Detect which cell encompasses the target text, then output its (X, Y) center coordinate. 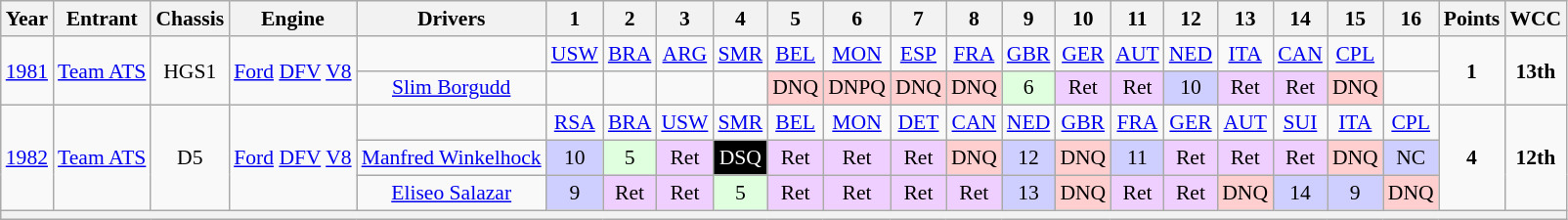
HGS1 (190, 70)
Year (27, 19)
SUI (1300, 123)
Slim Borgudd (452, 88)
8 (974, 19)
Engine (293, 19)
Drivers (452, 19)
3 (684, 19)
WCC (1535, 19)
12th (1535, 158)
Eliseo Salazar (452, 193)
Manfred Winkelhock (452, 158)
1981 (27, 70)
D5 (190, 158)
Points (1472, 19)
2 (630, 19)
DNPQ (856, 88)
RSA (575, 123)
ESP (919, 54)
NC (1412, 158)
16 (1412, 19)
13th (1535, 70)
7 (919, 19)
DET (919, 123)
1982 (27, 158)
DSQ (740, 158)
ARG (684, 54)
Chassis (190, 19)
Entrant (102, 19)
15 (1355, 19)
